Provide the (X, Y) coordinate of the cell's center where the given text is located.  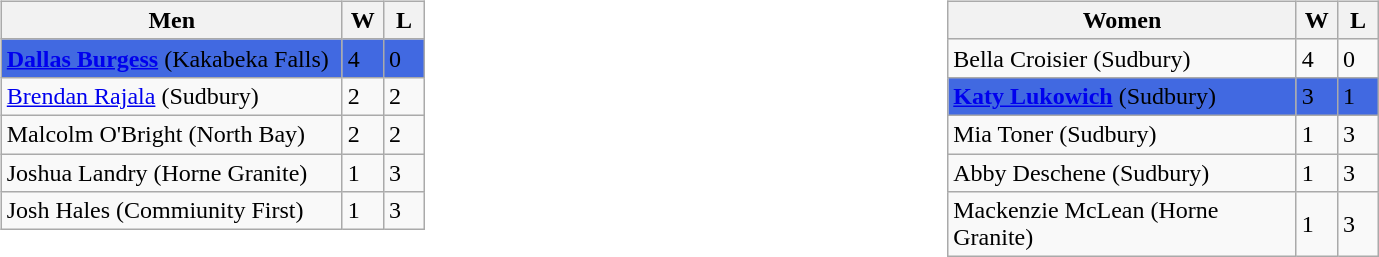
Josh Hales (Commiunity First) (172, 211)
Men (172, 20)
Joshua Landry (Horne Granite) (172, 173)
Malcolm O'Bright (North Bay) (172, 134)
Katy Lukowich (Sudbury) (1122, 96)
Bella Croisier (Sudbury) (1122, 58)
Dallas Burgess (Kakabeka Falls) (172, 58)
Mia Toner (Sudbury) (1122, 134)
Brendan Rajala (Sudbury) (172, 96)
Mackenzie McLean (Horne Granite) (1122, 224)
Women (1122, 20)
Abby Deschene (Sudbury) (1122, 173)
